Pinpoint the cell where the given text exists, returning its (x, y) midpoint coordinate. 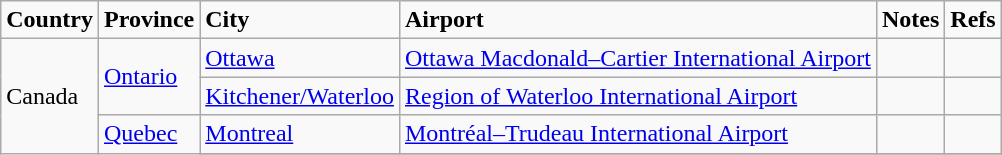
Montréal–Trudeau International Airport (638, 134)
Notes (910, 20)
Ontario (148, 77)
Ottawa (300, 58)
Quebec (148, 134)
Airport (638, 20)
City (300, 20)
Ottawa Macdonald–Cartier International Airport (638, 58)
Region of Waterloo International Airport (638, 96)
Kitchener/Waterloo (300, 96)
Country (50, 20)
Canada (50, 96)
Montreal (300, 134)
Province (148, 20)
Refs (973, 20)
